For the text-containing cell, return its midpoint in [X, Y] coordinate format. 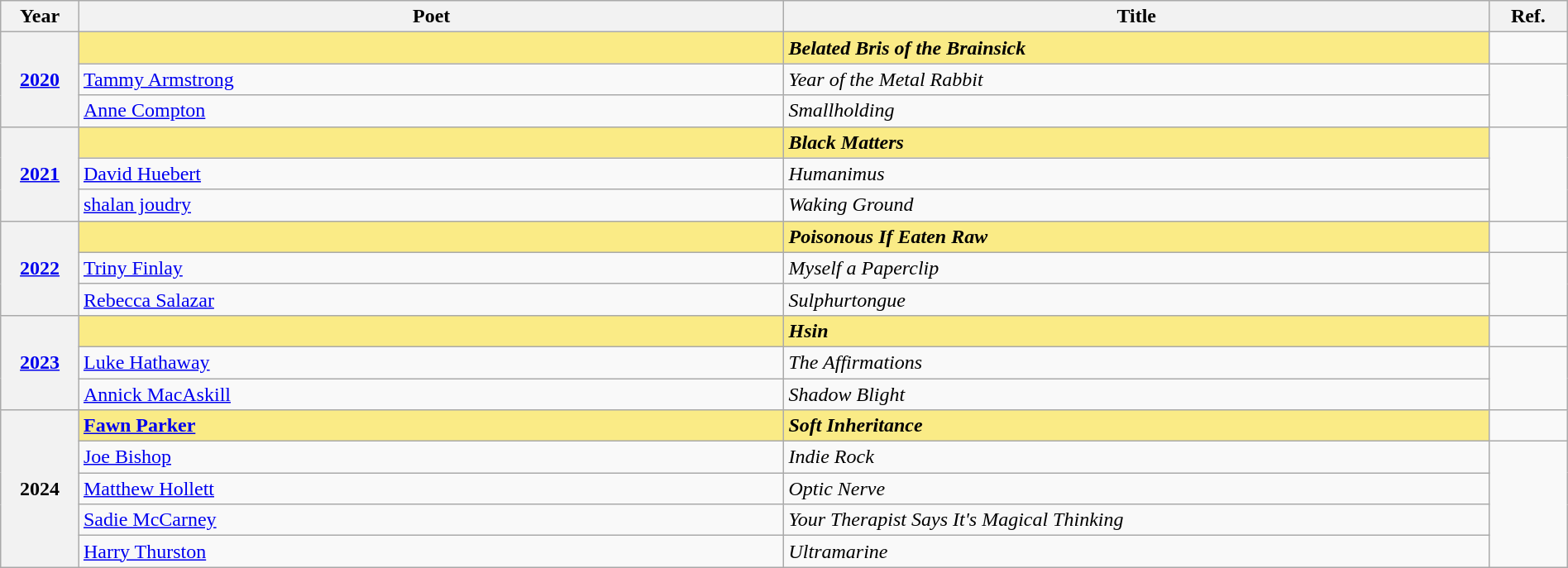
Matthew Hollett [432, 489]
Ultramarine [1136, 551]
Poisonous If Eaten Raw [1136, 236]
Sulphurtongue [1136, 299]
shalan joudry [432, 205]
Waking Ground [1136, 205]
The Affirmations [1136, 362]
Tammy Armstrong [432, 79]
Your Therapist Says It's Magical Thinking [1136, 520]
Anne Compton [432, 111]
2021 [40, 174]
Joe Bishop [432, 457]
Triny Finlay [432, 268]
Shadow Blight [1136, 394]
2022 [40, 268]
2020 [40, 79]
Poet [432, 17]
Optic Nerve [1136, 489]
Ref. [1528, 17]
Black Matters [1136, 142]
Belated Bris of the Brainsick [1136, 48]
Year of the Metal Rabbit [1136, 79]
Luke Hathaway [432, 362]
Sadie McCarney [432, 520]
Title [1136, 17]
David Huebert [432, 174]
Fawn Parker [432, 426]
Soft Inheritance [1136, 426]
Annick MacAskill [432, 394]
Hsin [1136, 331]
Smallholding [1136, 111]
2023 [40, 362]
Harry Thurston [432, 551]
Year [40, 17]
Rebecca Salazar [432, 299]
Humanimus [1136, 174]
2024 [40, 489]
Myself a Paperclip [1136, 268]
Indie Rock [1136, 457]
